Determine the (x, y) coordinate at the center of the cell enclosing the given text.  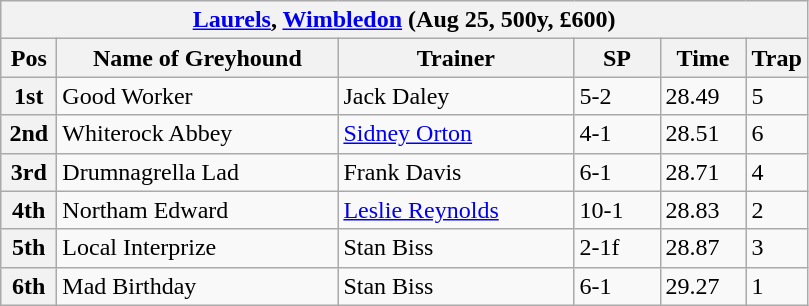
Pos (29, 58)
28.83 (703, 210)
3rd (29, 172)
28.87 (703, 248)
Mad Birthday (198, 286)
5th (29, 248)
3 (776, 248)
Drumnagrella Lad (198, 172)
Frank Davis (456, 172)
28.49 (703, 96)
28.51 (703, 134)
Trap (776, 58)
29.27 (703, 286)
Sidney Orton (456, 134)
Time (703, 58)
Leslie Reynolds (456, 210)
2nd (29, 134)
10-1 (617, 210)
4th (29, 210)
4 (776, 172)
6th (29, 286)
Whiterock Abbey (198, 134)
2 (776, 210)
Name of Greyhound (198, 58)
4-1 (617, 134)
2-1f (617, 248)
Local Interprize (198, 248)
5-2 (617, 96)
Trainer (456, 58)
6 (776, 134)
1 (776, 286)
1st (29, 96)
28.71 (703, 172)
Jack Daley (456, 96)
Laurels, Wimbledon (Aug 25, 500y, £600) (404, 20)
Northam Edward (198, 210)
SP (617, 58)
Good Worker (198, 96)
5 (776, 96)
